Search for the cell housing the specified text and yield its [x, y] center coordinate. 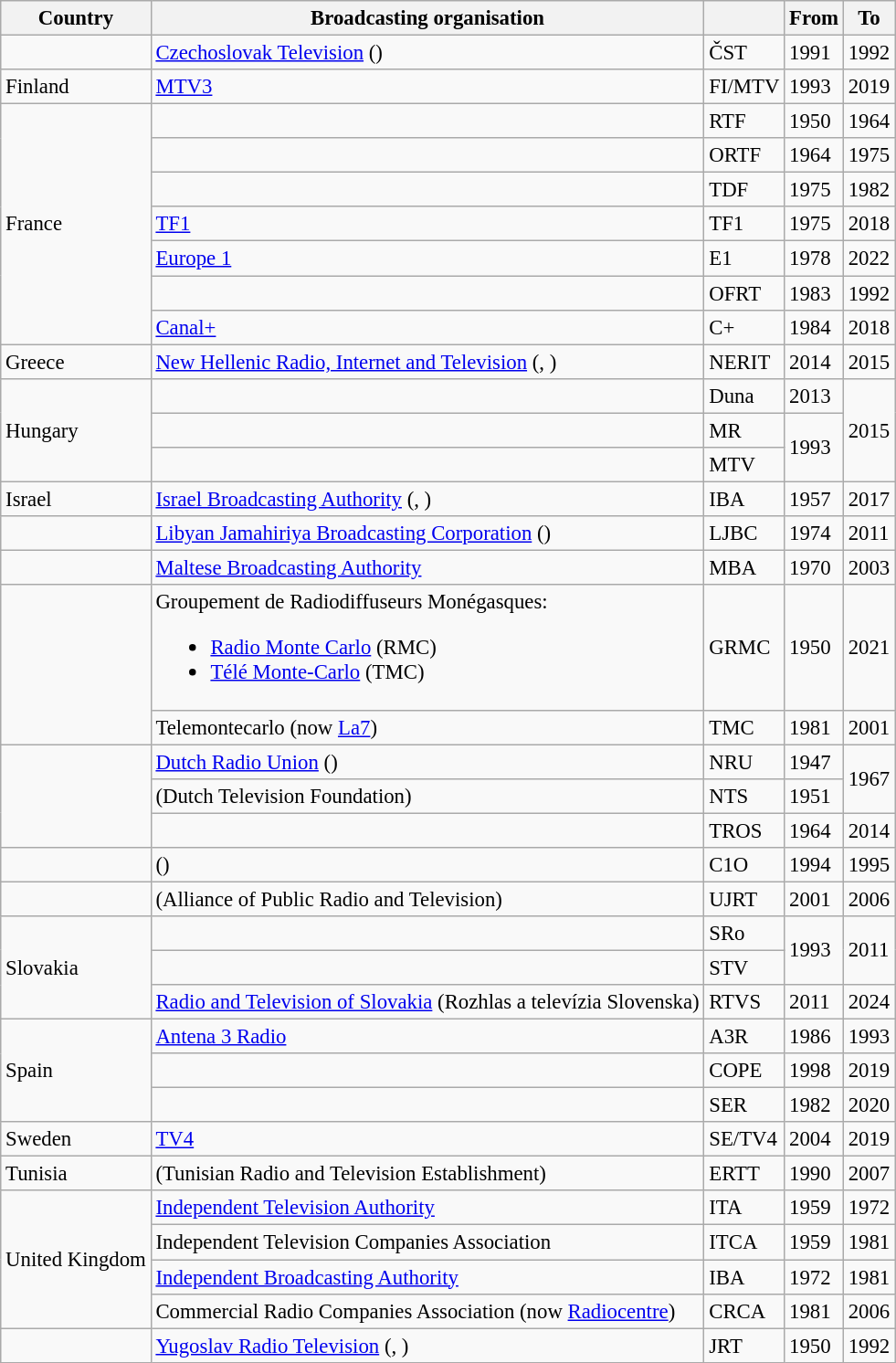
(Dutch Television Foundation) [427, 796]
ITCA [744, 1242]
NRU [744, 762]
Canal+ [427, 327]
Libyan Jamahiriya Broadcasting Corporation () [427, 534]
STV [744, 967]
() [427, 865]
Greece [76, 362]
A3R [744, 1037]
MR [744, 430]
Yugoslav Radio Television (, ) [427, 1346]
Radio and Television of Slovakia (Rozhlas a televízia Slovenska) [427, 1002]
1998 [815, 1071]
Maltese Broadcasting Authority [427, 567]
UJRT [744, 899]
1986 [815, 1037]
2017 [869, 499]
2003 [869, 567]
Groupement de Radiodiffuseurs Monégasques:Radio Monte Carlo (RMC)Télé Monte-Carlo (TMC) [427, 647]
To [869, 18]
2024 [869, 1002]
2013 [815, 396]
Broadcasting organisation [427, 18]
1991 [815, 53]
TV4 [427, 1139]
LJBC [744, 534]
RTVS [744, 1002]
Independent Television Authority [427, 1209]
JRT [744, 1346]
MTV [744, 465]
ERTT [744, 1174]
1970 [815, 567]
NERIT [744, 362]
TROS [744, 830]
FI/MTV [744, 87]
(Tunisian Radio and Television Establishment) [427, 1174]
ORTF [744, 155]
Tunisia [76, 1174]
Telemontecarlo (now La7) [427, 727]
2020 [869, 1105]
MTV3 [427, 87]
SRo [744, 934]
Independent Television Companies Association [427, 1242]
OFRT [744, 293]
1983 [815, 293]
SE/TV4 [744, 1139]
RTF [744, 122]
SER [744, 1105]
1951 [815, 796]
(Alliance of Public Radio and Television) [427, 899]
2007 [869, 1174]
1957 [815, 499]
1947 [815, 762]
COPE [744, 1071]
Czechoslovak Television () [427, 53]
United Kingdom [76, 1260]
CRCA [744, 1311]
Hungary [76, 429]
GRMC [744, 647]
MBA [744, 567]
Israel Broadcasting Authority (, ) [427, 499]
C+ [744, 327]
Antena 3 Radio [427, 1037]
2004 [815, 1139]
1994 [815, 865]
2022 [869, 259]
TMC [744, 727]
New Hellenic Radio, Internet and Television (, ) [427, 362]
1984 [815, 327]
1978 [815, 259]
C1O [744, 865]
From [815, 18]
France [76, 225]
Dutch Radio Union () [427, 762]
Commercial Radio Companies Association (now Radiocentre) [427, 1311]
1990 [815, 1174]
ČST [744, 53]
Finland [76, 87]
Spain [76, 1071]
E1 [744, 259]
ITA [744, 1209]
Independent Broadcasting Authority [427, 1277]
1995 [869, 865]
Slovakia [76, 968]
NTS [744, 796]
Europe 1 [427, 259]
Country [76, 18]
Israel [76, 499]
Duna [744, 396]
1967 [869, 778]
Sweden [76, 1139]
TDF [744, 190]
2021 [869, 647]
1974 [815, 534]
